Return the (X, Y) coordinate for the center point of the cell that contains the specified text.  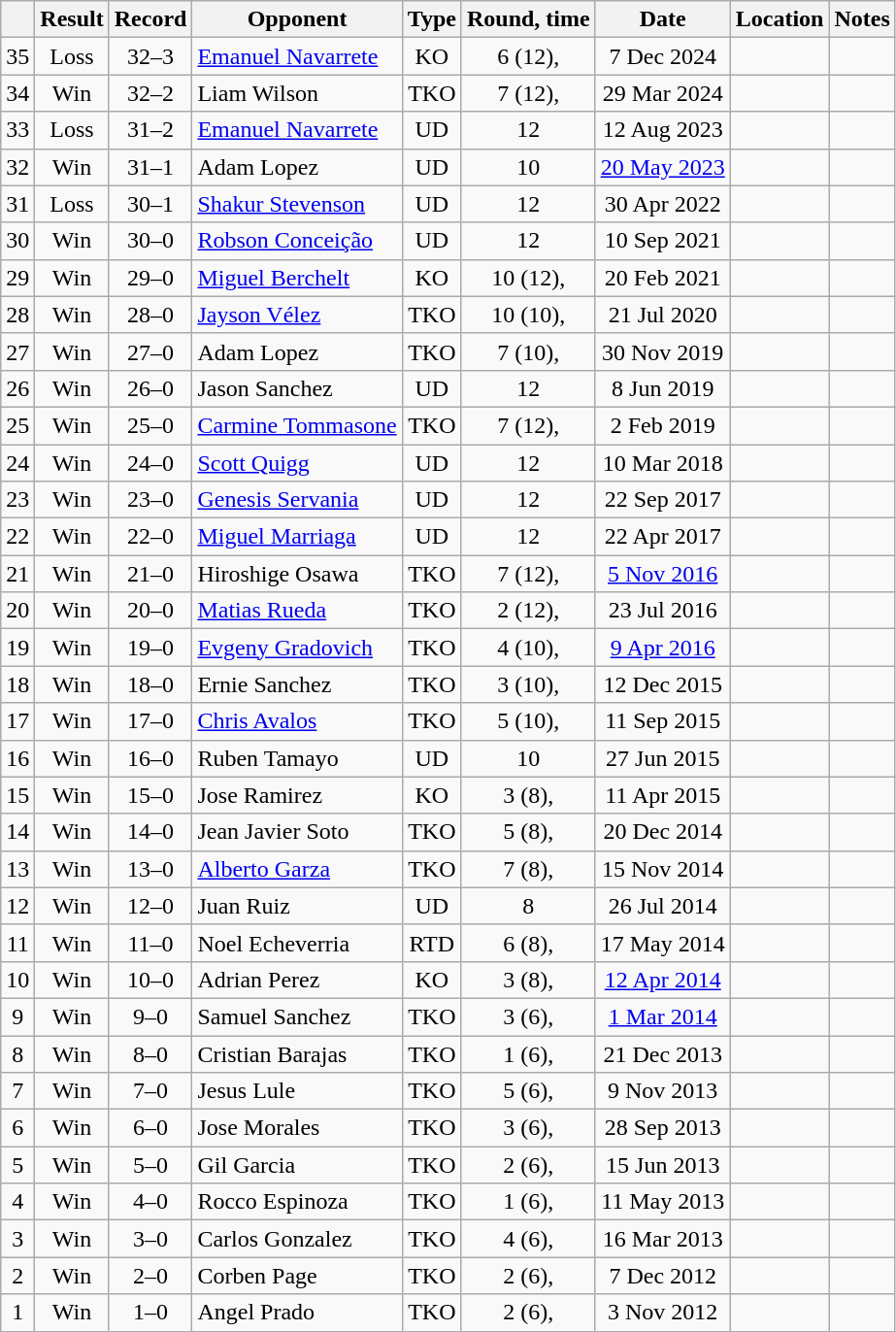
22 (17, 537)
20 Feb 2021 (662, 278)
Juan Ruiz (297, 906)
Opponent (297, 19)
16–0 (150, 758)
30–0 (150, 241)
Hiroshige Osawa (297, 574)
RTD (431, 943)
29–0 (150, 278)
1 Mar 2014 (662, 1016)
Date (662, 19)
30–1 (150, 204)
Jose Morales (297, 1128)
19–0 (150, 648)
4–0 (150, 1202)
Noel Echeverria (297, 943)
5 Nov 2016 (662, 574)
31–1 (150, 167)
3 Nov 2012 (662, 1313)
11 Apr 2015 (662, 795)
3 (17, 1239)
28 (17, 315)
15 Jun 2013 (662, 1165)
33 (17, 130)
31–2 (150, 130)
18–0 (150, 684)
5–0 (150, 1165)
24–0 (150, 463)
Evgeny Gradovich (297, 648)
Robson Conceição (297, 241)
5 (6), (528, 1091)
14 (17, 832)
27–0 (150, 351)
6 (17, 1128)
10 (12), (528, 278)
5 (8), (528, 832)
4 (10), (528, 648)
Jose Ramirez (297, 795)
Shakur Stevenson (297, 204)
2 Feb 2019 (662, 425)
7 Dec 2024 (662, 56)
7 (17, 1091)
30 Nov 2019 (662, 351)
2–0 (150, 1276)
10–0 (150, 980)
12–0 (150, 906)
Miguel Berchelt (297, 278)
Cristian Barajas (297, 1053)
10 (10), (528, 315)
Jean Javier Soto (297, 832)
27 Jun 2015 (662, 758)
21 Dec 2013 (662, 1053)
30 Apr 2022 (662, 204)
32–2 (150, 93)
3 (10), (528, 684)
6 (12), (528, 56)
26–0 (150, 388)
25 (17, 425)
23 (17, 500)
6–0 (150, 1128)
35 (17, 56)
7–0 (150, 1091)
13–0 (150, 869)
24 (17, 463)
20–0 (150, 611)
Genesis Servania (297, 500)
8–0 (150, 1053)
26 (17, 388)
23–0 (150, 500)
3–0 (150, 1239)
Result (72, 19)
Liam Wilson (297, 93)
31 (17, 204)
Ernie Sanchez (297, 684)
1–0 (150, 1313)
28–0 (150, 315)
16 Mar 2013 (662, 1239)
22 Sep 2017 (662, 500)
17 (17, 721)
Jason Sanchez (297, 388)
Samuel Sanchez (297, 1016)
19 (17, 648)
32–3 (150, 56)
23 Jul 2016 (662, 611)
5 (17, 1165)
Miguel Marriaga (297, 537)
Chris Avalos (297, 721)
Carlos Gonzalez (297, 1239)
12 Apr 2014 (662, 980)
Jesus Lule (297, 1091)
Location (780, 19)
15 (17, 795)
Carmine Tommasone (297, 425)
Notes (862, 19)
17–0 (150, 721)
20 Dec 2014 (662, 832)
22 Apr 2017 (662, 537)
17 May 2014 (662, 943)
21 (17, 574)
30 (17, 241)
26 Jul 2014 (662, 906)
10 Sep 2021 (662, 241)
1 (17, 1313)
Matias Rueda (297, 611)
Gil Garcia (297, 1165)
Alberto Garza (297, 869)
Round, time (528, 19)
9–0 (150, 1016)
34 (17, 93)
15–0 (150, 795)
20 (17, 611)
18 (17, 684)
20 May 2023 (662, 167)
Scott Quigg (297, 463)
5 (10), (528, 721)
25–0 (150, 425)
21 Jul 2020 (662, 315)
9 (17, 1016)
14–0 (150, 832)
11 Sep 2015 (662, 721)
4 (17, 1202)
Rocco Espinoza (297, 1202)
27 (17, 351)
12 Aug 2023 (662, 130)
Adrian Perez (297, 980)
7 (8), (528, 869)
29 Mar 2024 (662, 93)
22–0 (150, 537)
11 May 2013 (662, 1202)
28 Sep 2013 (662, 1128)
12 Dec 2015 (662, 684)
Jayson Vélez (297, 315)
9 Nov 2013 (662, 1091)
6 (8), (528, 943)
15 Nov 2014 (662, 869)
Corben Page (297, 1276)
Record (150, 19)
21–0 (150, 574)
11–0 (150, 943)
8 Jun 2019 (662, 388)
Ruben Tamayo (297, 758)
10 Mar 2018 (662, 463)
2 (17, 1276)
11 (17, 943)
32 (17, 167)
Type (431, 19)
Angel Prado (297, 1313)
16 (17, 758)
29 (17, 278)
9 Apr 2016 (662, 648)
13 (17, 869)
7 Dec 2012 (662, 1276)
4 (6), (528, 1239)
7 (10), (528, 351)
2 (12), (528, 611)
